Locate the cell with the specified text and output its [X, Y] center coordinate. 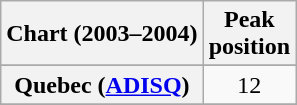
Peakposition [249, 34]
Chart (2003–2004) [102, 34]
12 [249, 85]
Quebec (ADISQ) [102, 85]
